Locate the cell with the specified text and output its (x, y) center coordinate. 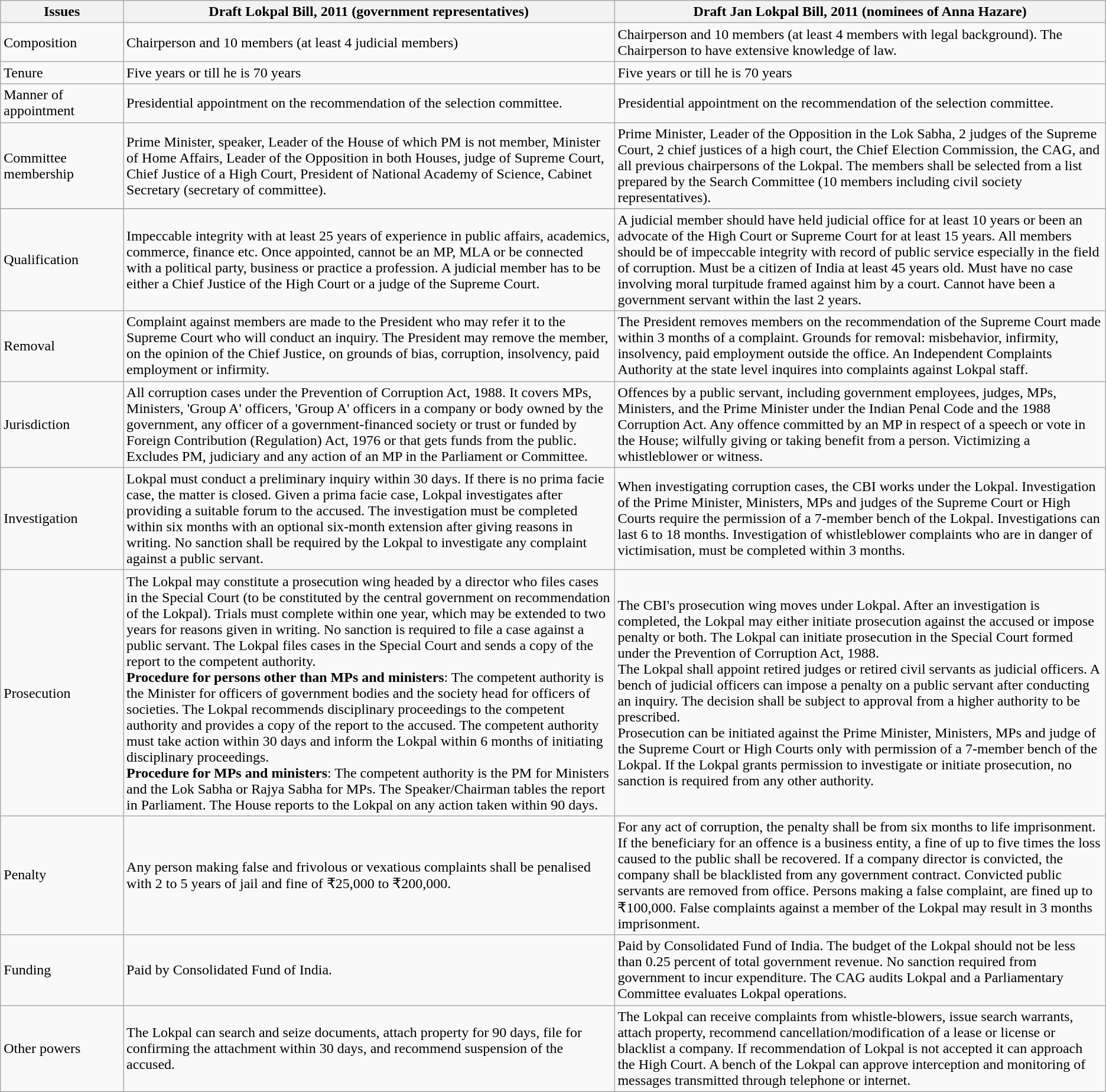
Funding (62, 970)
Paid by Consolidated Fund of India. (369, 970)
Chairperson and 10 members (at least 4 judicial members) (369, 43)
Qualification (62, 260)
Any person making false and frivolous or vexatious complaints shall be penalised with 2 to 5 years of jail and fine of ₹25,000 to ₹200,000. (369, 875)
Investigation (62, 519)
Jurisdiction (62, 424)
Other powers (62, 1048)
Draft Jan Lokpal Bill, 2011 (nominees of Anna Hazare) (860, 12)
Composition (62, 43)
Chairperson and 10 members (at least 4 members with legal background). The Chairperson to have extensive knowledge of law. (860, 43)
Draft Lokpal Bill, 2011 (government representatives) (369, 12)
Removal (62, 346)
Tenure (62, 73)
Penalty (62, 875)
Issues (62, 12)
Manner of appointment (62, 103)
Prosecution (62, 693)
Committee membership (62, 165)
